Return [x, y] of the center of cell containing provided text 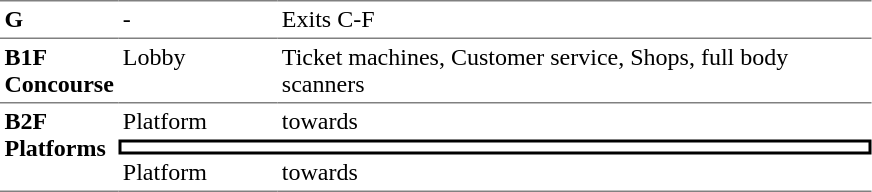
B2FPlatforms [59, 148]
Exits C-F [574, 19]
- [198, 19]
Ticket machines, Customer service, Shops, full body scanners [574, 71]
B1FConcourse [59, 71]
Lobby [198, 71]
G [59, 19]
